Search for the cell housing the specified text and yield its [x, y] center coordinate. 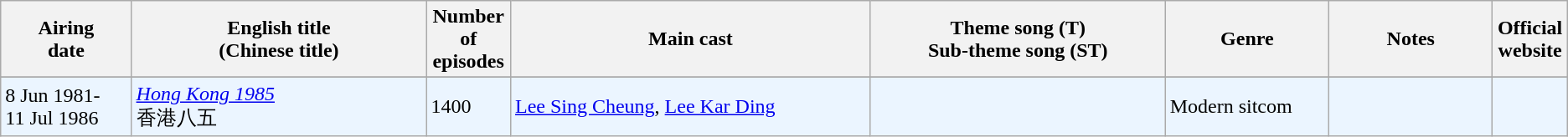
8 Jun 1981- 11 Jul 1986 [66, 107]
English title (Chinese title) [279, 39]
Airingdate [66, 39]
Theme song (T) Sub-theme song (ST) [1018, 39]
1400 [469, 107]
Modern sitcom [1246, 107]
Main cast [690, 39]
Official website [1529, 39]
Notes [1411, 39]
Lee Sing Cheung, Lee Kar Ding [690, 107]
Genre [1246, 39]
Number of episodes [469, 39]
Hong Kong 1985 香港八五 [279, 107]
